For the text-containing cell, return its midpoint in (x, y) coordinate format. 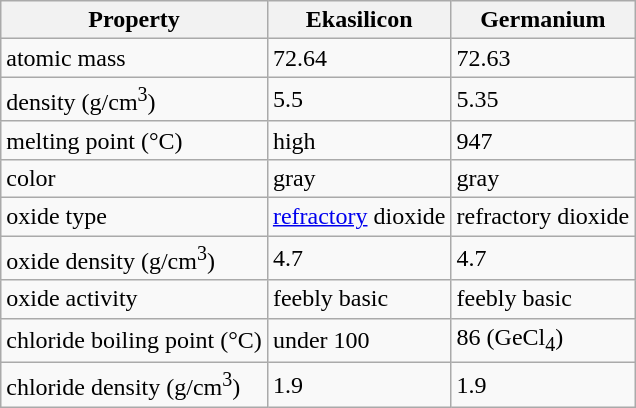
melting point (°C) (134, 140)
color (134, 178)
Germanium (543, 20)
under 100 (359, 340)
5.35 (543, 100)
5.5 (359, 100)
oxide activity (134, 299)
high (359, 140)
atomic mass (134, 58)
oxide type (134, 217)
density (g/cm3) (134, 100)
oxide density (g/cm3) (134, 258)
Ekasilicon (359, 20)
947 (543, 140)
86 (GeCl4) (543, 340)
Property (134, 20)
72.63 (543, 58)
72.64 (359, 58)
chloride density (g/cm3) (134, 386)
chloride boiling point (°C) (134, 340)
